Scan for the cell matching the given text and deliver its (X, Y) coordinate at center. 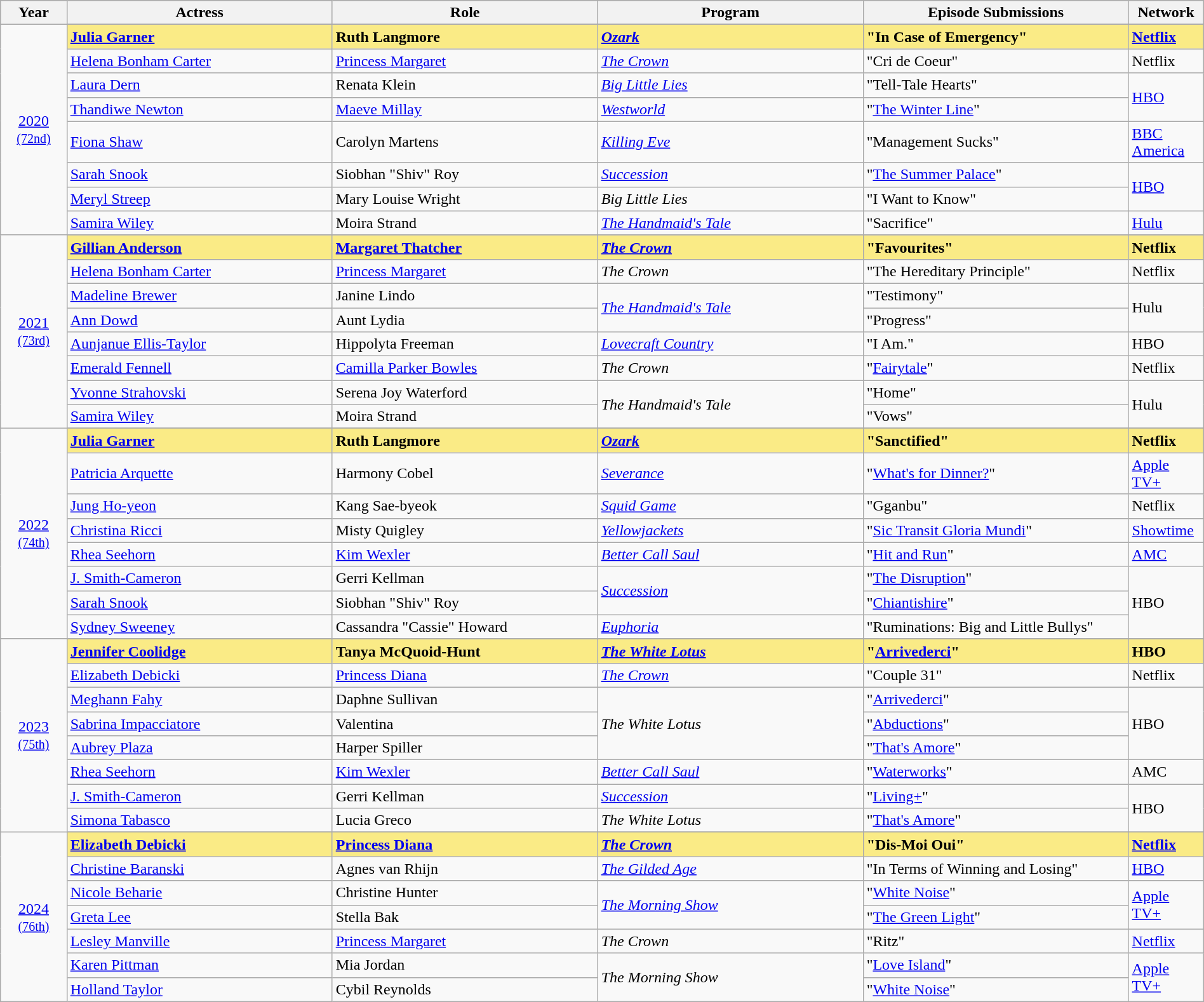
"Living+" (996, 796)
"Favourites" (996, 247)
"In Case of Emergency" (996, 37)
"Dis-Moi Oui" (996, 845)
"Fairytale" (996, 368)
Mary Louise Wright (465, 199)
Christine Baranski (199, 869)
"Tell-Tale Hearts" (996, 85)
2024(76th) (34, 917)
Aunt Lydia (465, 319)
"In Terms of Winning and Losing" (996, 869)
"Chiantishire" (996, 603)
Harper Spiller (465, 748)
Lesley Manville (199, 941)
"Cri de Coeur" (996, 61)
Madeline Brewer (199, 295)
Yellowjackets (730, 530)
Christine Hunter (465, 893)
Lucia Greco (465, 820)
Cybil Reynolds (465, 989)
Gillian Anderson (199, 247)
Mia Jordan (465, 965)
"I Am." (996, 344)
Simona Tabasco (199, 820)
Thandiwe Newton (199, 109)
Hippolyta Freeman (465, 344)
Meryl Streep (199, 199)
"Vows" (996, 417)
Agnes van Rhijn (465, 869)
Ann Dowd (199, 319)
Aunjanue Ellis-Taylor (199, 344)
"Ruminations: Big and Little Bullys" (996, 627)
"The Summer Palace" (996, 175)
Westworld (730, 109)
"I Want to Know" (996, 199)
Emerald Fennell (199, 368)
Nicole Beharie (199, 893)
Year (34, 13)
"The Green Light" (996, 917)
Showtime (1166, 530)
Margaret Thatcher (465, 247)
Renata Klein (465, 85)
"Sanctified" (996, 441)
Meghann Fahy (199, 699)
Misty Quigley (465, 530)
Squid Game (730, 506)
Cassandra "Cassie" Howard (465, 627)
Carolyn Martens (465, 142)
BBC America (1166, 142)
Episode Submissions (996, 13)
"Waterworks" (996, 772)
"Management Sucks" (996, 142)
Harmony Cobel (465, 474)
Jung Ho-yeon (199, 506)
"What's for Dinner?" (996, 474)
Actress (199, 13)
Killing Eve (730, 142)
Lovecraft Country (730, 344)
Valentina (465, 723)
"Ritz" (996, 941)
Fiona Shaw (199, 142)
2023(75th) (34, 735)
"The Hereditary Principle" (996, 271)
Stella Bak (465, 917)
Role (465, 13)
Holland Taylor (199, 989)
The Gilded Age (730, 869)
"Couple 31" (996, 675)
Patricia Arquette (199, 474)
"Abductions" (996, 723)
"Sic Transit Gloria Mundi" (996, 530)
Greta Lee (199, 917)
"Testimony" (996, 295)
Camilla Parker Bowles (465, 368)
"Gganbu" (996, 506)
"The Disruption" (996, 578)
Christina Ricci (199, 530)
Karen Pittman (199, 965)
Serena Joy Waterford (465, 392)
2020(72nd) (34, 130)
Maeve Millay (465, 109)
"Home" (996, 392)
Daphne Sullivan (465, 699)
"Hit and Run" (996, 554)
"The Winter Line" (996, 109)
Sydney Sweeney (199, 627)
"Love Island" (996, 965)
Severance (730, 474)
Program (730, 13)
"Sacrifice" (996, 223)
Kang Sae-byeok (465, 506)
Aubrey Plaza (199, 748)
"Progress" (996, 319)
Euphoria (730, 627)
Laura Dern (199, 85)
Sabrina Impacciatore (199, 723)
Janine Lindo (465, 295)
Tanya McQuoid-Hunt (465, 651)
2022(74th) (34, 534)
2021(73rd) (34, 331)
Network (1166, 13)
Yvonne Strahovski (199, 392)
Jennifer Coolidge (199, 651)
